Provide the (X, Y) coordinate of the cell's center where the given text is located.  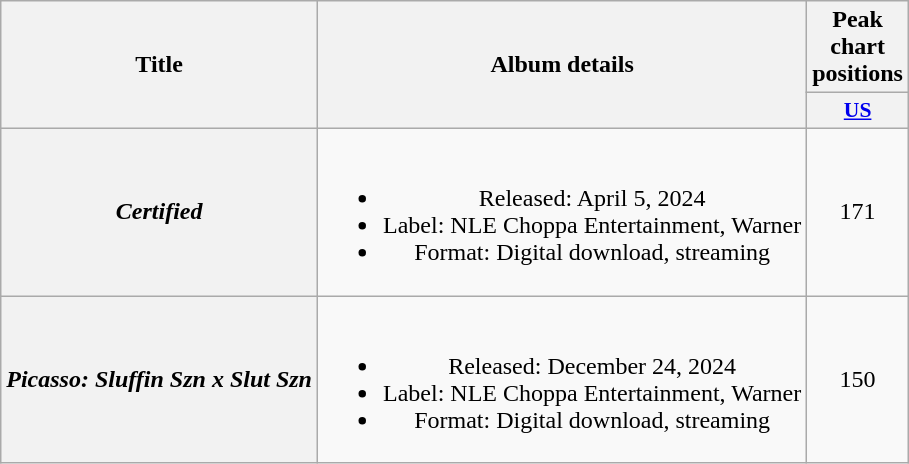
Peak chart positions (858, 47)
Certified (160, 212)
Released: December 24, 2024Label: NLE Choppa Entertainment, WarnerFormat: Digital download, streaming (562, 380)
171 (858, 212)
US (858, 111)
Released: April 5, 2024Label: NLE Choppa Entertainment, WarnerFormat: Digital download, streaming (562, 212)
150 (858, 380)
Picasso: Sluffin Szn x Slut Szn (160, 380)
Album details (562, 65)
Title (160, 65)
